Identify which cell holds the provided text, then report its [X, Y] central coordinate. 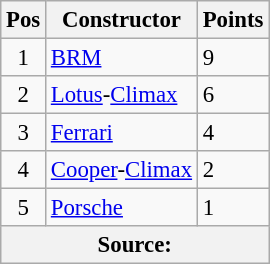
BRM [122, 58]
Source: [135, 245]
6 [232, 95]
Cooper-Climax [122, 170]
5 [24, 208]
Porsche [122, 208]
Ferrari [122, 133]
3 [24, 133]
Constructor [122, 20]
Pos [24, 20]
9 [232, 58]
Points [232, 20]
Lotus-Climax [122, 95]
